Identify which cell holds the provided text, then report its (X, Y) central coordinate. 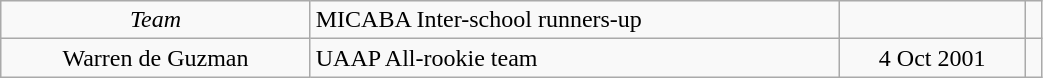
MICABA Inter-school runners-up (575, 20)
Team (156, 20)
Warren de Guzman (156, 58)
UAAP All-rookie team (575, 58)
4 Oct 2001 (932, 58)
